Search for the cell housing the specified text and yield its [x, y] center coordinate. 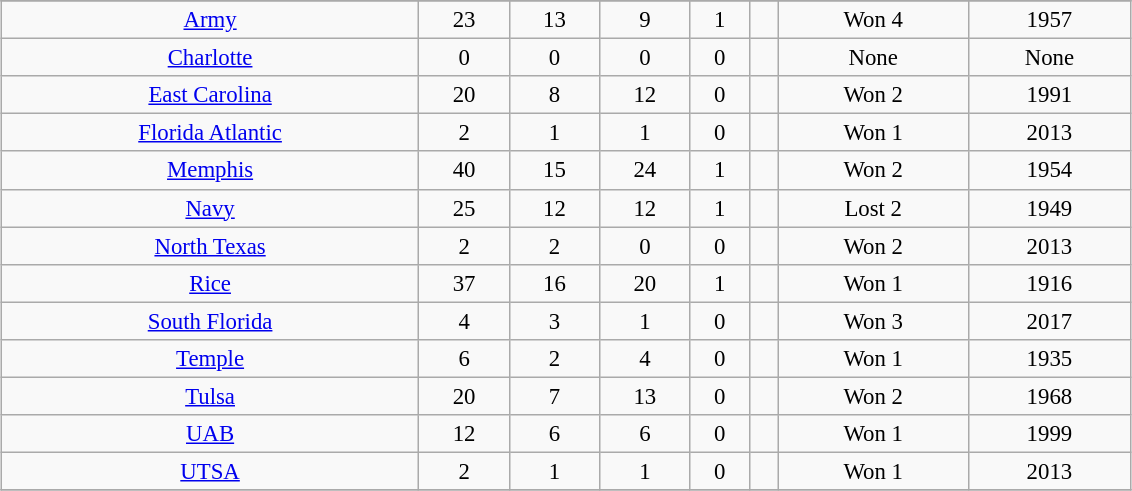
1957 [1049, 20]
Lost 2 [873, 208]
Florida Atlantic [210, 133]
15 [554, 170]
Charlotte [210, 58]
23 [464, 20]
Won 3 [873, 321]
37 [464, 283]
3 [554, 321]
1991 [1049, 95]
1954 [1049, 170]
40 [464, 170]
16 [554, 283]
1968 [1049, 396]
North Texas [210, 246]
Memphis [210, 170]
2017 [1049, 321]
South Florida [210, 321]
Rice [210, 283]
1999 [1049, 434]
Army [210, 20]
1949 [1049, 208]
8 [554, 95]
Won 4 [873, 20]
UTSA [210, 471]
7 [554, 396]
9 [645, 20]
Temple [210, 358]
East Carolina [210, 95]
1935 [1049, 358]
1916 [1049, 283]
24 [645, 170]
25 [464, 208]
Tulsa [210, 396]
Navy [210, 208]
UAB [210, 434]
